Search for the cell housing the specified text and yield its (x, y) center coordinate. 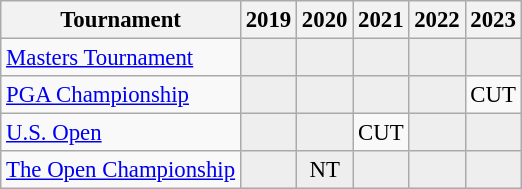
2021 (381, 20)
2020 (325, 20)
U.S. Open (121, 133)
2019 (268, 20)
2023 (493, 20)
The Open Championship (121, 170)
Tournament (121, 20)
NT (325, 170)
PGA Championship (121, 95)
2022 (437, 20)
Masters Tournament (121, 58)
